Pinpoint the cell where the given text exists, returning its (X, Y) midpoint coordinate. 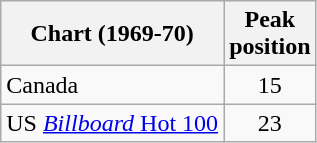
US Billboard Hot 100 (112, 123)
15 (270, 85)
Peakposition (270, 34)
Canada (112, 85)
23 (270, 123)
Chart (1969-70) (112, 34)
